For the text-containing cell, return its midpoint in (X, Y) coordinate format. 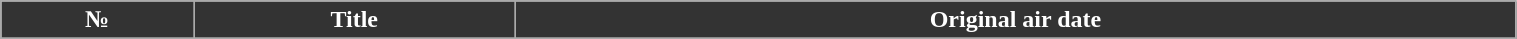
Original air date (1016, 20)
№ (98, 20)
Title (354, 20)
